From the cell containing the given text, extract its center point as [x, y] coordinate. 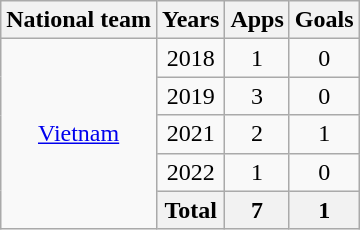
Total [190, 210]
3 [257, 96]
7 [257, 210]
Vietnam [79, 134]
Goals [324, 20]
Apps [257, 20]
Years [190, 20]
National team [79, 20]
2018 [190, 58]
2019 [190, 96]
2 [257, 134]
2022 [190, 172]
2021 [190, 134]
